From the cell containing the given text, extract its center point as [x, y] coordinate. 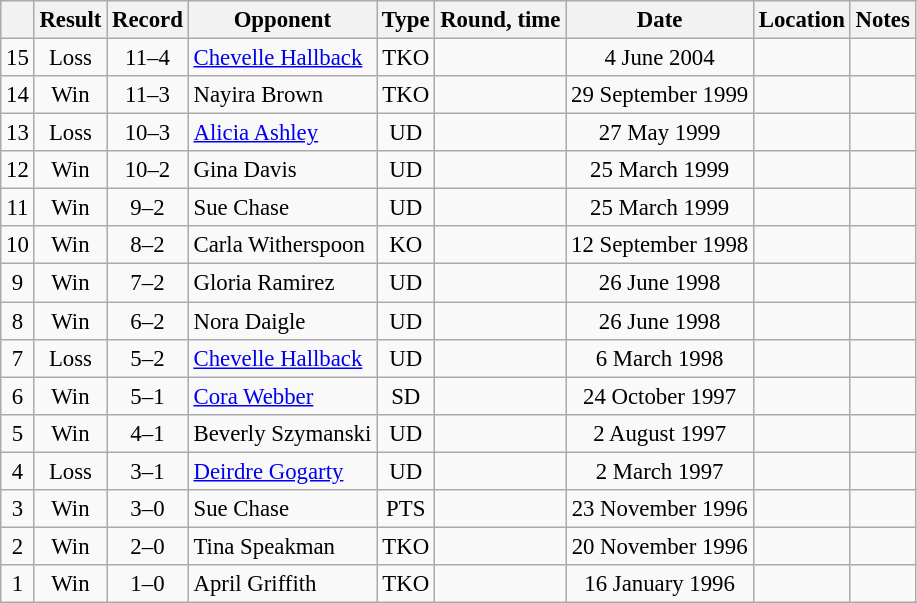
Result [70, 20]
2 [18, 546]
3–1 [148, 471]
Carla Witherspoon [282, 245]
1 [18, 584]
10–2 [148, 170]
Cora Webber [282, 396]
Alicia Ashley [282, 133]
Nora Daigle [282, 321]
Location [802, 20]
5–1 [148, 396]
April Griffith [282, 584]
16 January 1996 [660, 584]
13 [18, 133]
Record [148, 20]
27 May 1999 [660, 133]
Notes [882, 20]
4 June 2004 [660, 58]
11–3 [148, 95]
Round, time [500, 20]
6 March 1998 [660, 358]
11 [18, 208]
3 [18, 509]
SD [406, 396]
2–0 [148, 546]
4–1 [148, 433]
2 August 1997 [660, 433]
2 March 1997 [660, 471]
5–2 [148, 358]
Gloria Ramirez [282, 283]
Opponent [282, 20]
6 [18, 396]
29 September 1999 [660, 95]
Type [406, 20]
7 [18, 358]
1–0 [148, 584]
8–2 [148, 245]
Beverly Szymanski [282, 433]
4 [18, 471]
10–3 [148, 133]
5 [18, 433]
Date [660, 20]
20 November 1996 [660, 546]
14 [18, 95]
Gina Davis [282, 170]
12 [18, 170]
7–2 [148, 283]
12 September 1998 [660, 245]
PTS [406, 509]
9–2 [148, 208]
23 November 1996 [660, 509]
6–2 [148, 321]
Deirdre Gogarty [282, 471]
8 [18, 321]
Nayira Brown [282, 95]
9 [18, 283]
KO [406, 245]
Tina Speakman [282, 546]
3–0 [148, 509]
10 [18, 245]
24 October 1997 [660, 396]
11–4 [148, 58]
15 [18, 58]
